Scan for the cell matching the given text and deliver its [x, y] coordinate at center. 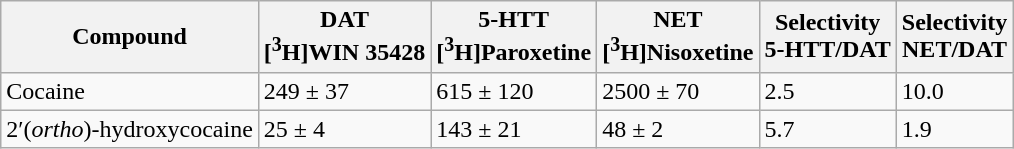
5-HTT[3H]Paroxetine [514, 37]
10.0 [954, 91]
2′(ortho)-hydroxycocaine [130, 129]
2500 ± 70 [678, 91]
143 ± 21 [514, 129]
Cocaine [130, 91]
SelectivityNET/DAT [954, 37]
DAT[3H]WIN 35428 [344, 37]
249 ± 37 [344, 91]
615 ± 120 [514, 91]
1.9 [954, 129]
25 ± 4 [344, 129]
Compound [130, 37]
2.5 [828, 91]
NET[3H]Nisoxetine [678, 37]
Selectivity5-HTT/DAT [828, 37]
48 ± 2 [678, 129]
5.7 [828, 129]
